Identify which cell holds the provided text, then report its [X, Y] central coordinate. 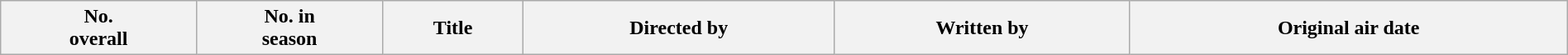
Title [453, 28]
Written by [982, 28]
Directed by [678, 28]
Original air date [1348, 28]
No. inseason [289, 28]
No.overall [99, 28]
